Scan for the cell matching the given text and deliver its (X, Y) coordinate at center. 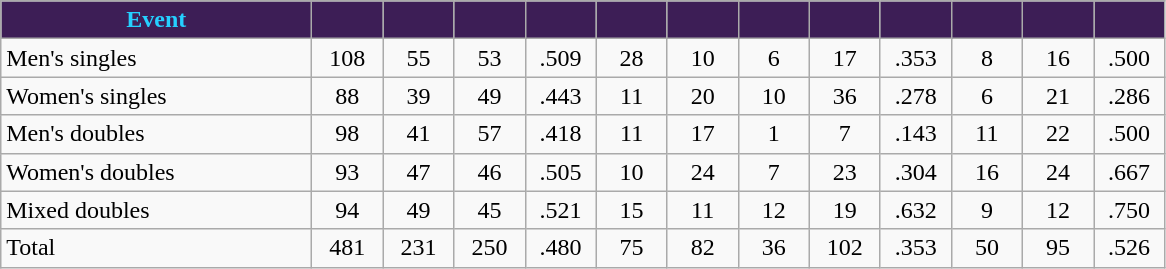
39 (418, 96)
20 (702, 96)
231 (418, 248)
.521 (560, 210)
28 (632, 58)
.278 (916, 96)
88 (348, 96)
.750 (1130, 210)
.443 (560, 96)
19 (844, 210)
50 (986, 248)
15 (632, 210)
.632 (916, 210)
98 (348, 134)
Women's singles (156, 96)
Total (156, 248)
108 (348, 58)
21 (1058, 96)
.286 (1130, 96)
95 (1058, 248)
Mixed doubles (156, 210)
481 (348, 248)
8 (986, 58)
Women's doubles (156, 172)
.509 (560, 58)
.418 (560, 134)
45 (490, 210)
82 (702, 248)
.304 (916, 172)
.505 (560, 172)
.143 (916, 134)
57 (490, 134)
22 (1058, 134)
23 (844, 172)
9 (986, 210)
.526 (1130, 248)
94 (348, 210)
102 (844, 248)
53 (490, 58)
55 (418, 58)
93 (348, 172)
47 (418, 172)
250 (490, 248)
.667 (1130, 172)
46 (490, 172)
.480 (560, 248)
Men's doubles (156, 134)
1 (774, 134)
Men's singles (156, 58)
41 (418, 134)
75 (632, 248)
Event (156, 20)
